From the cell containing the given text, extract its center point as [x, y] coordinate. 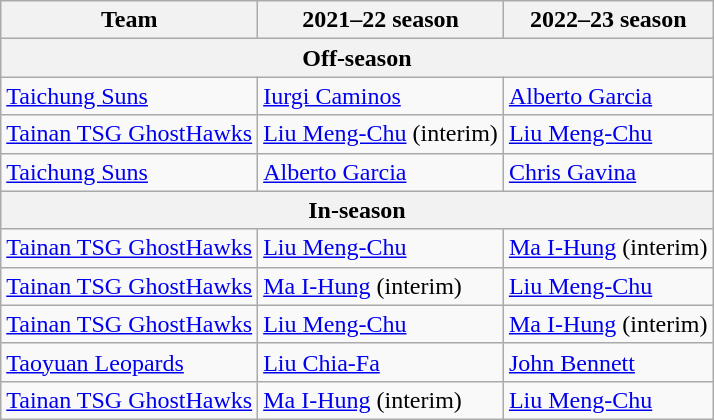
Team [130, 20]
Iurgi Caminos [381, 96]
Off-season [357, 58]
2021–22 season [381, 20]
Liu Meng-Chu (interim) [381, 134]
In-season [357, 210]
Chris Gavina [608, 172]
2022–23 season [608, 20]
Taoyuan Leopards [130, 362]
John Bennett [608, 362]
Liu Chia-Fa [381, 362]
